Determine the (X, Y) coordinate at the center of the cell enclosing the given text.  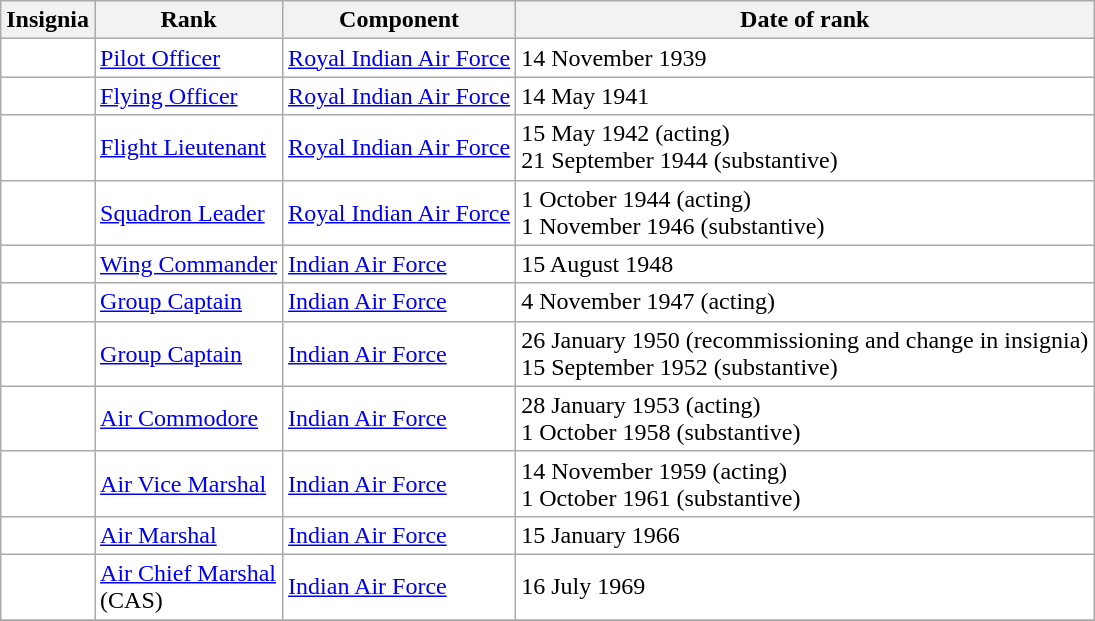
26 January 1950 (recommissioning and change in insignia)15 September 1952 (substantive) (805, 354)
Flight Lieutenant (189, 148)
14 May 1941 (805, 96)
Squadron Leader (189, 212)
15 May 1942 (acting)21 September 1944 (substantive) (805, 148)
Insignia (48, 20)
28 January 1953 (acting)1 October 1958 (substantive) (805, 418)
4 November 1947 (acting) (805, 302)
15 August 1948 (805, 264)
15 January 1966 (805, 535)
16 July 1969 (805, 586)
Air Vice Marshal (189, 484)
Air Chief Marshal(CAS) (189, 586)
Component (400, 20)
Pilot Officer (189, 58)
Rank (189, 20)
14 November 1939 (805, 58)
Date of rank (805, 20)
Air Commodore (189, 418)
1 October 1944 (acting)1 November 1946 (substantive) (805, 212)
Flying Officer (189, 96)
Air Marshal (189, 535)
14 November 1959 (acting)1 October 1961 (substantive) (805, 484)
Wing Commander (189, 264)
